For the text-containing cell, return its midpoint in [x, y] coordinate format. 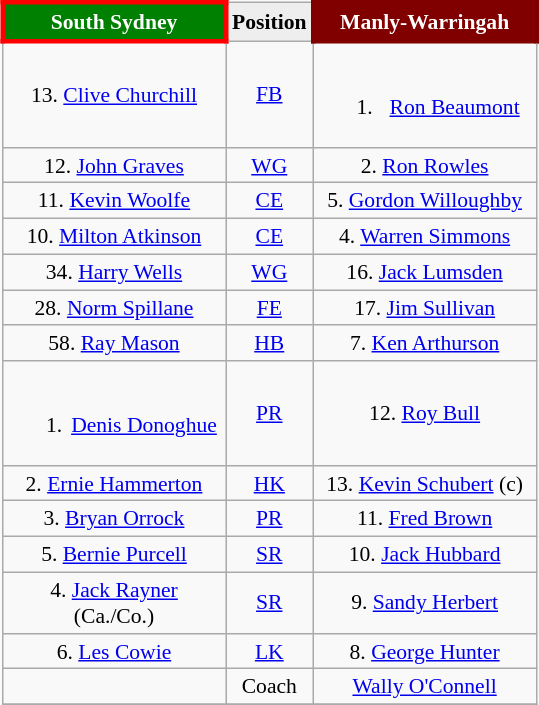
13. Clive Churchill [114, 94]
Manly-Warringah [424, 22]
6. Les Cowie [114, 651]
10. Milton Atkinson [114, 237]
11. Kevin Woolfe [114, 201]
17. Jim Sullivan [424, 308]
Ron Beaumont [424, 94]
16. Jack Lumsden [424, 272]
58. Ray Mason [114, 343]
2. Ernie Hammerton [114, 483]
3. Bryan Orrock [114, 519]
Position [270, 22]
34. Harry Wells [114, 272]
Wally O'Connell [424, 687]
11. Fred Brown [424, 519]
4. Warren Simmons [424, 237]
28. Norm Spillane [114, 308]
12. Roy Bull [424, 413]
7. Ken Arthurson [424, 343]
13. Kevin Schubert (c) [424, 483]
HB [270, 343]
5. Bernie Purcell [114, 555]
Denis Donoghue [114, 413]
South Sydney [114, 22]
8. George Hunter [424, 651]
HK [270, 483]
5. Gordon Willoughby [424, 201]
Coach [270, 687]
9. Sandy Herbert [424, 602]
4. Jack Rayner (Ca./Co.) [114, 602]
12. John Graves [114, 165]
FB [270, 94]
2. Ron Rowles [424, 165]
FE [270, 308]
10. Jack Hubbard [424, 555]
LK [270, 651]
